Find where the given text appears and provide that cell's center as (X, Y) coordinate. 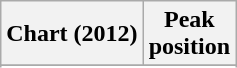
Peak position (189, 34)
Chart (2012) (72, 34)
